For the text-containing cell, return its midpoint in (X, Y) coordinate format. 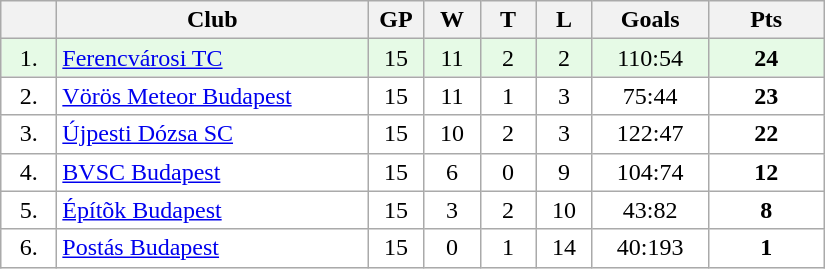
122:47 (650, 134)
3. (29, 134)
Vörös Meteor Budapest (212, 96)
BVSC Budapest (212, 172)
Építõk Budapest (212, 210)
75:44 (650, 96)
6. (29, 248)
24 (766, 58)
Postás Budapest (212, 248)
9 (564, 172)
110:54 (650, 58)
Újpesti Dózsa SC (212, 134)
2. (29, 96)
Ferencvárosi TC (212, 58)
Club (212, 20)
L (564, 20)
T (508, 20)
23 (766, 96)
GP (396, 20)
6 (452, 172)
1. (29, 58)
22 (766, 134)
8 (766, 210)
43:82 (650, 210)
W (452, 20)
4. (29, 172)
40:193 (650, 248)
Pts (766, 20)
5. (29, 210)
104:74 (650, 172)
14 (564, 248)
Goals (650, 20)
12 (766, 172)
